Search for the cell housing the specified text and yield its [x, y] center coordinate. 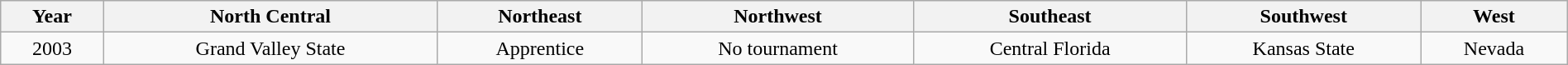
Southeast [1050, 17]
West [1494, 17]
Grand Valley State [270, 48]
Southwest [1303, 17]
Year [52, 17]
Northeast [540, 17]
Central Florida [1050, 48]
2003 [52, 48]
Nevada [1494, 48]
Apprentice [540, 48]
Northwest [778, 17]
Kansas State [1303, 48]
No tournament [778, 48]
North Central [270, 17]
